Detect which cell encompasses the target text, then output its (x, y) center coordinate. 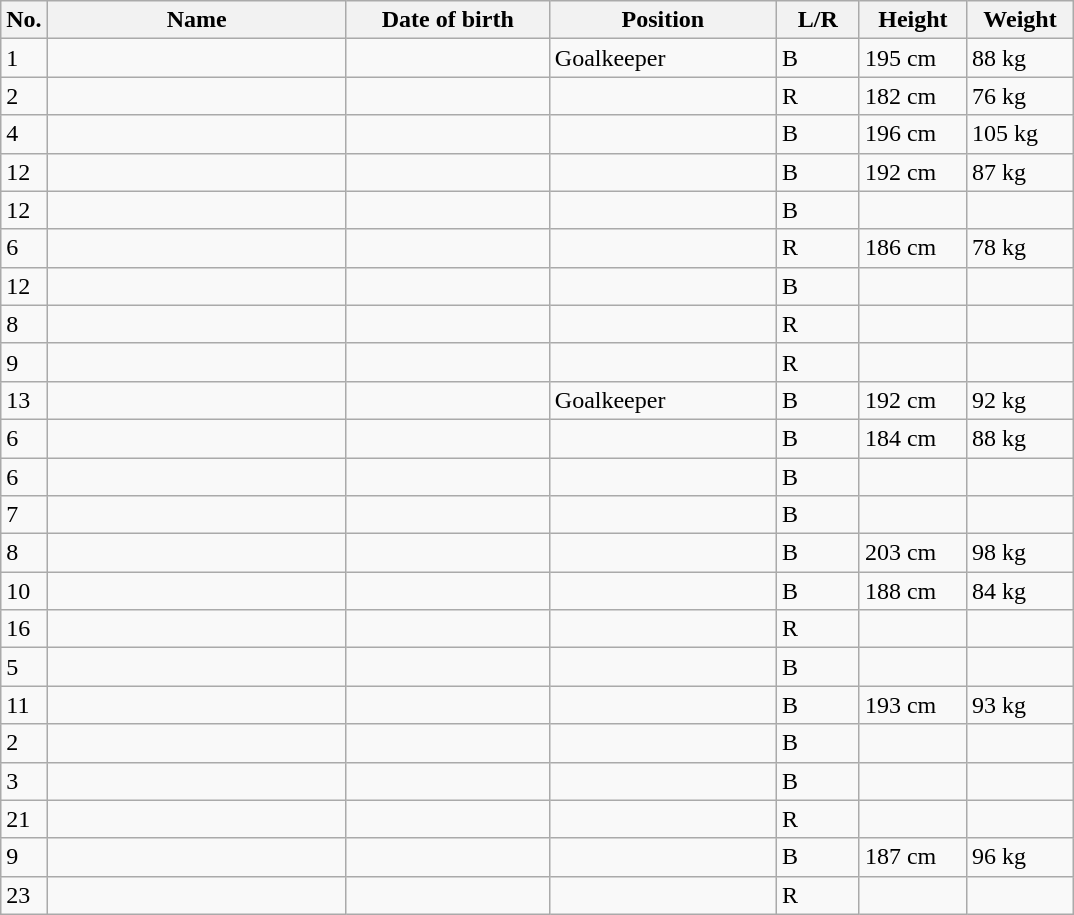
96 kg (1020, 857)
188 cm (912, 591)
23 (24, 895)
196 cm (912, 134)
105 kg (1020, 134)
Height (912, 20)
3 (24, 781)
203 cm (912, 553)
13 (24, 400)
21 (24, 819)
93 kg (1020, 705)
92 kg (1020, 400)
186 cm (912, 248)
No. (24, 20)
5 (24, 667)
Position (662, 20)
187 cm (912, 857)
1 (24, 58)
76 kg (1020, 96)
7 (24, 515)
L/R (818, 20)
Weight (1020, 20)
98 kg (1020, 553)
78 kg (1020, 248)
195 cm (912, 58)
11 (24, 705)
Name (196, 20)
87 kg (1020, 172)
84 kg (1020, 591)
10 (24, 591)
Date of birth (448, 20)
193 cm (912, 705)
182 cm (912, 96)
184 cm (912, 438)
16 (24, 629)
4 (24, 134)
